Detect which cell encompasses the target text, then output its (x, y) center coordinate. 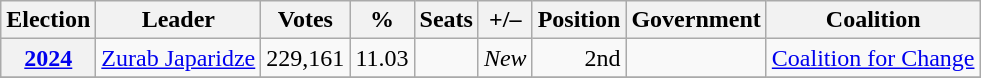
Government (696, 20)
New (505, 58)
Leader (178, 20)
Coalition for Change (873, 58)
% (382, 20)
Coalition (873, 20)
Votes (306, 20)
Position (579, 20)
2nd (579, 58)
Election (48, 20)
Zurab Japaridze (178, 58)
229,161 (306, 58)
11.03 (382, 58)
+/– (505, 20)
2024 (48, 58)
Seats (446, 20)
